Extract the [X, Y] coordinate from the center of the cell holding the provided text.  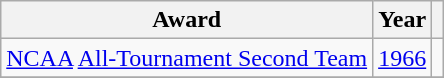
Year [402, 20]
Award [187, 20]
1966 [402, 58]
NCAA All-Tournament Second Team [187, 58]
